From the cell containing the given text, extract its center point as [x, y] coordinate. 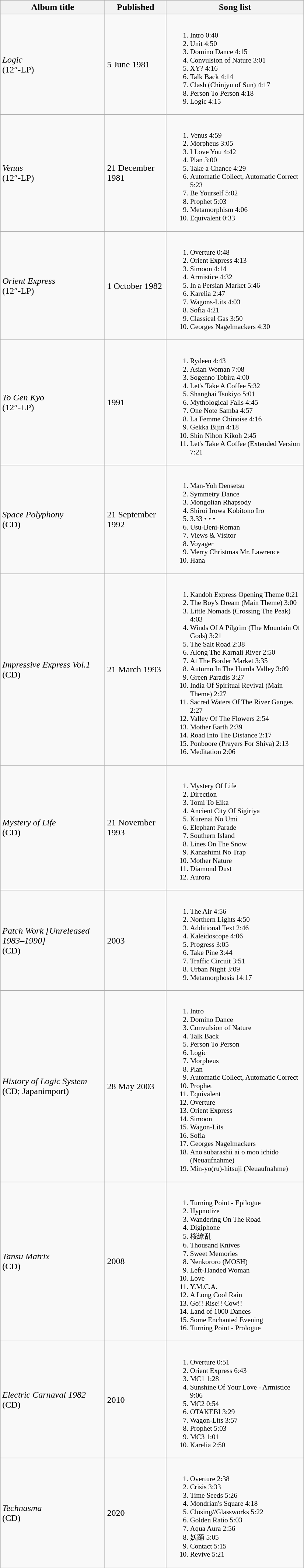
21 November 1993 [136, 828]
History of Logic System(CD; Japanimport) [53, 1086]
2008 [136, 1261]
Orient Express(12″-LP) [53, 286]
Intro 0:40Unit 4:50Domino Dance 4:15Convulsion of Nature 3:01XY? 4:16Talk Back 4:14Clash (Chinjyu of Sun) 4:17Person To Person 4:18Logic 4:15 [235, 65]
Album title [53, 7]
Song list [235, 7]
21 September 1992 [136, 520]
Impressive Express Vol.1(CD) [53, 669]
Technasma(CD) [53, 1513]
21 March 1993 [136, 669]
28 May 2003 [136, 1086]
Electric Carnaval 1982(CD) [53, 1400]
1 October 1982 [136, 286]
5 June 1981 [136, 65]
To Gen Kyo(12″-LP) [53, 403]
2003 [136, 941]
Logic(12″-LP) [53, 65]
Patch Work [Unreleased 1983–1990](CD) [53, 941]
Venus(12″-LP) [53, 173]
2010 [136, 1400]
Overture 2:38Crisis 3:33Time Seeds 5:26Mondrian's Square 4:18Closing//Glassworks 5:22Golden Ratio 5:03Aqua Aura 2:56妖踊 5:05Contact 5:15Revive 5:21 [235, 1513]
Mystery of Life(CD) [53, 828]
Space Polyphony(CD) [53, 520]
2020 [136, 1513]
Tansu Matrix(CD) [53, 1261]
Published [136, 7]
Overture 0:51Orient Express 6:43MC1 1:28Sunshine Of Your Love - Armistice 9:06MC2 0:54OTAKEBI 3:29Wagon-Lits 3:57Prophet 5:03MC3 1:01Karelia 2:50 [235, 1400]
21 December 1981 [136, 173]
1991 [136, 403]
